Identify which cell holds the provided text, then report its (x, y) central coordinate. 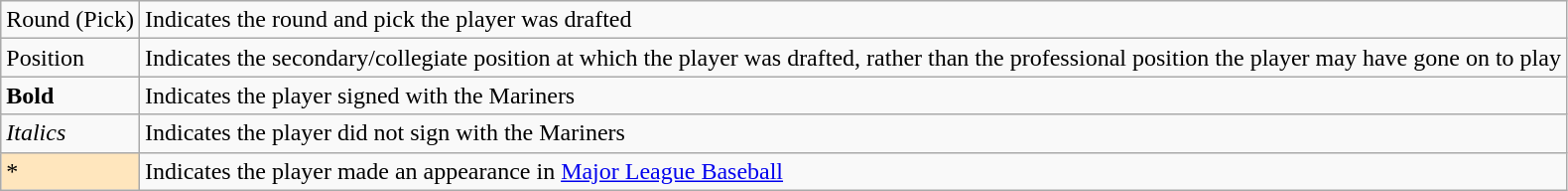
Indicates the player made an appearance in Major League Baseball (852, 171)
Position (70, 58)
Round (Pick) (70, 20)
Indicates the round and pick the player was drafted (852, 20)
Indicates the player did not sign with the Mariners (852, 133)
Italics (70, 133)
Indicates the player signed with the Mariners (852, 95)
* (70, 171)
Bold (70, 95)
